For the text-containing cell, return its midpoint in (X, Y) coordinate format. 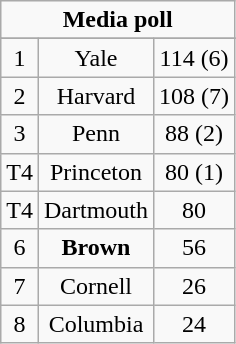
8 (20, 324)
Dartmouth (96, 210)
Columbia (96, 324)
26 (194, 286)
80 (194, 210)
1 (20, 58)
2 (20, 96)
80 (1) (194, 172)
Media poll (118, 20)
Brown (96, 248)
Yale (96, 58)
88 (2) (194, 134)
Penn (96, 134)
Cornell (96, 286)
Princeton (96, 172)
7 (20, 286)
56 (194, 248)
24 (194, 324)
6 (20, 248)
108 (7) (194, 96)
Harvard (96, 96)
3 (20, 134)
114 (6) (194, 58)
